Detect which cell encompasses the target text, then output its [X, Y] center coordinate. 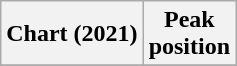
Peakposition [189, 34]
Chart (2021) [72, 34]
